Output the [X, Y] coordinate of the center of the cell containing the given text.  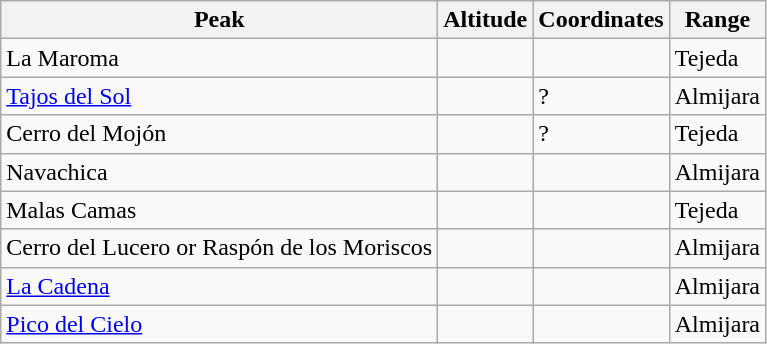
La Maroma [220, 58]
Tajos del Sol [220, 96]
Malas Camas [220, 210]
Peak [220, 20]
Pico del Cielo [220, 324]
La Cadena [220, 286]
Navachica [220, 172]
Cerro del Mojón [220, 134]
Coordinates [601, 20]
Cerro del Lucero or Raspón de los Moriscos [220, 248]
Range [717, 20]
Altitude [486, 20]
